Find where the given text appears and provide that cell's center as [x, y] coordinate. 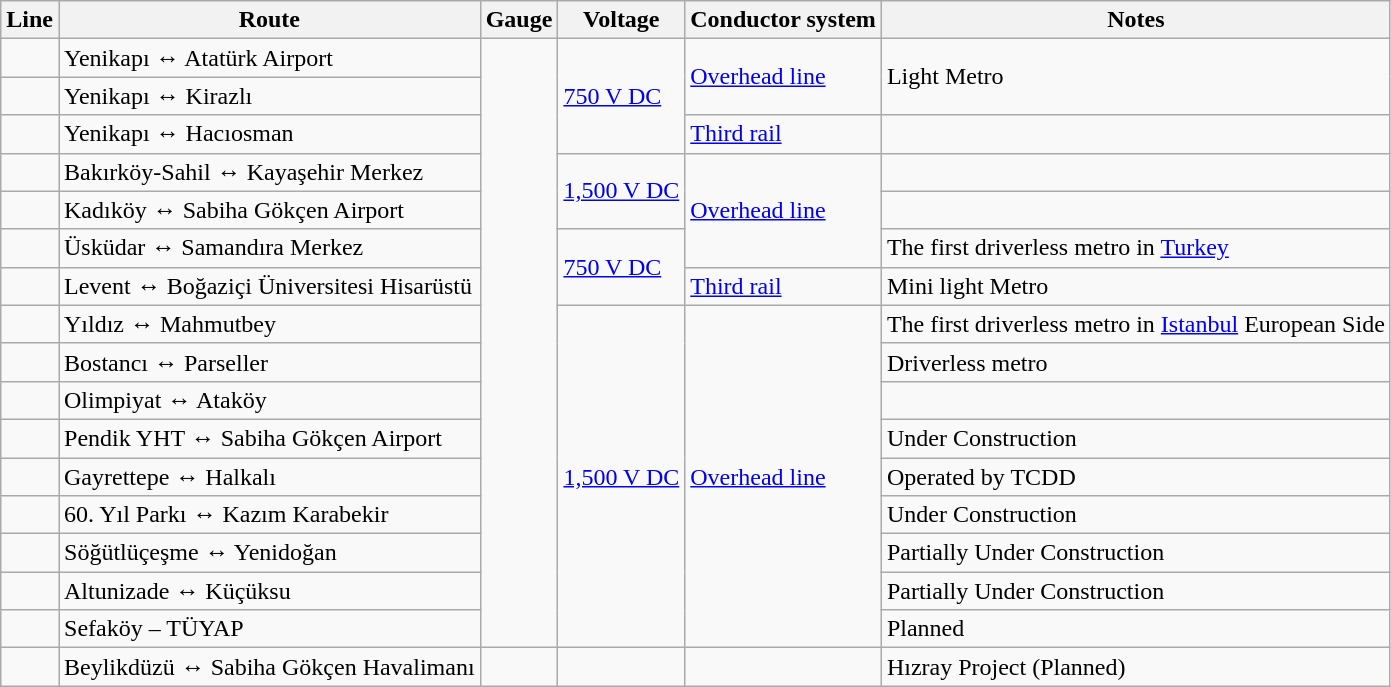
Yenikapı ↔ Hacıosman [269, 134]
Gayrettepe ↔ Halkalı [269, 477]
Üsküdar ↔ Samandıra Merkez [269, 248]
Voltage [622, 20]
Notes [1136, 20]
Route [269, 20]
Pendik YHT ↔ Sabiha Gökçen Airport [269, 438]
Olimpiyat ↔ Ataköy [269, 400]
Driverless metro [1136, 362]
Mini light Metro [1136, 286]
Yıldız ↔ Mahmutbey [269, 324]
Operated by TCDD [1136, 477]
60. Yıl Parkı ↔ Kazım Karabekir [269, 515]
The first driverless metro in Istanbul European Side [1136, 324]
Bakırköy-Sahil ↔ Kayaşehir Merkez [269, 172]
Kadıköy ↔ Sabiha Gökçen Airport [269, 210]
Line [30, 20]
Bostancı ↔ Parseller [269, 362]
The first driverless metro in Turkey [1136, 248]
Levent ↔ Boğaziçi Üniversitesi Hisarüstü [269, 286]
Sefaköy – TÜYAP [269, 629]
Beylikdüzü ↔ Sabiha Gökçen Havalimanı [269, 667]
Gauge [519, 20]
Yenikapı ↔ Atatürk Airport [269, 58]
Altunizade ↔ Küçüksu [269, 591]
Light Metro [1136, 77]
Söğütlüçeşme ↔ Yenidoğan [269, 553]
Yenikapı ↔ Kirazlı [269, 96]
Hızray Project (Planned) [1136, 667]
Planned [1136, 629]
Conductor system [784, 20]
